Detect which cell encompasses the target text, then output its (X, Y) center coordinate. 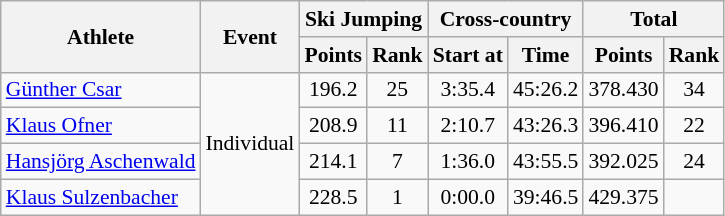
228.5 (333, 197)
Klaus Sulzenbacher (101, 197)
Start at (468, 55)
3:35.4 (468, 90)
Cross-country (506, 19)
Event (250, 36)
11 (398, 126)
24 (694, 162)
7 (398, 162)
1 (398, 197)
1:36.0 (468, 162)
Total (654, 19)
2:10.7 (468, 126)
Time (546, 55)
45:26.2 (546, 90)
Individual (250, 143)
34 (694, 90)
378.430 (623, 90)
25 (398, 90)
208.9 (333, 126)
Hansjörg Aschenwald (101, 162)
196.2 (333, 90)
39:46.5 (546, 197)
43:55.5 (546, 162)
429.375 (623, 197)
214.1 (333, 162)
43:26.3 (546, 126)
Ski Jumping (363, 19)
22 (694, 126)
392.025 (623, 162)
Athlete (101, 36)
396.410 (623, 126)
0:00.0 (468, 197)
Klaus Ofner (101, 126)
Günther Csar (101, 90)
